Search for the cell housing the specified text and yield its (X, Y) center coordinate. 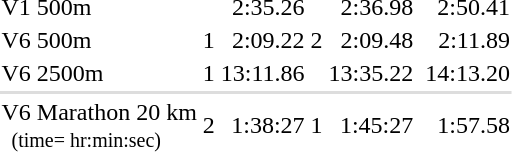
2:11.89 (468, 40)
14:13.20 (468, 73)
2:09.22 (262, 40)
13:11.86 (262, 73)
13:35.22 (371, 73)
V6 500m (99, 40)
2:09.48 (371, 40)
2 (316, 40)
V6 2500m (99, 73)
